Output the [x, y] coordinate of the center of the cell containing the given text.  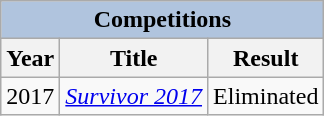
Result [266, 58]
Eliminated [266, 96]
Year [30, 58]
Title [134, 58]
Competitions [162, 20]
Survivor 2017 [134, 96]
2017 [30, 96]
